Provide the (x, y) coordinate of the cell's center where the given text is located.  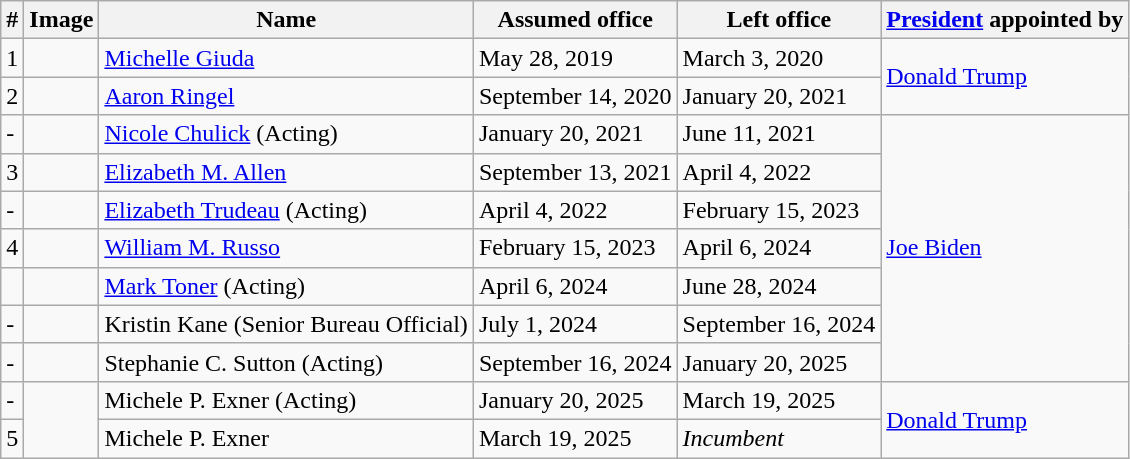
Stephanie C. Sutton (Acting) (286, 362)
May 28, 2019 (575, 58)
July 1, 2024 (575, 324)
June 11, 2021 (779, 134)
Mark Toner (Acting) (286, 286)
# (12, 20)
Michele P. Exner (286, 438)
Michelle Giuda (286, 58)
Left office (779, 20)
Elizabeth Trudeau (Acting) (286, 210)
Incumbent (779, 438)
5 (12, 438)
Nicole Chulick (Acting) (286, 134)
2 (12, 96)
1 (12, 58)
September 13, 2021 (575, 172)
3 (12, 172)
4 (12, 248)
Kristin Kane (Senior Bureau Official) (286, 324)
Aaron Ringel (286, 96)
Image (62, 20)
March 3, 2020 (779, 58)
Michele P. Exner (Acting) (286, 400)
Elizabeth M. Allen (286, 172)
Joe Biden (1005, 248)
Assumed office (575, 20)
Name (286, 20)
June 28, 2024 (779, 286)
President appointed by (1005, 20)
September 14, 2020 (575, 96)
William M. Russo (286, 248)
